From the cell containing the given text, extract its center point as (X, Y) coordinate. 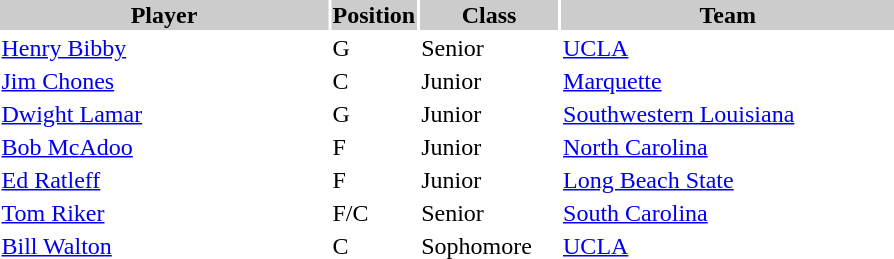
Class (490, 15)
Long Beach State (728, 180)
F/C (374, 213)
North Carolina (728, 147)
Marquette (728, 81)
Position (374, 15)
Southwestern Louisiana (728, 114)
C (374, 81)
Ed Ratleff (164, 180)
UCLA (728, 48)
Tom Riker (164, 213)
Jim Chones (164, 81)
Player (164, 15)
Dwight Lamar (164, 114)
Bob McAdoo (164, 147)
Henry Bibby (164, 48)
South Carolina (728, 213)
Team (728, 15)
